Determine the (X, Y) coordinate at the center of the cell enclosing the given text.  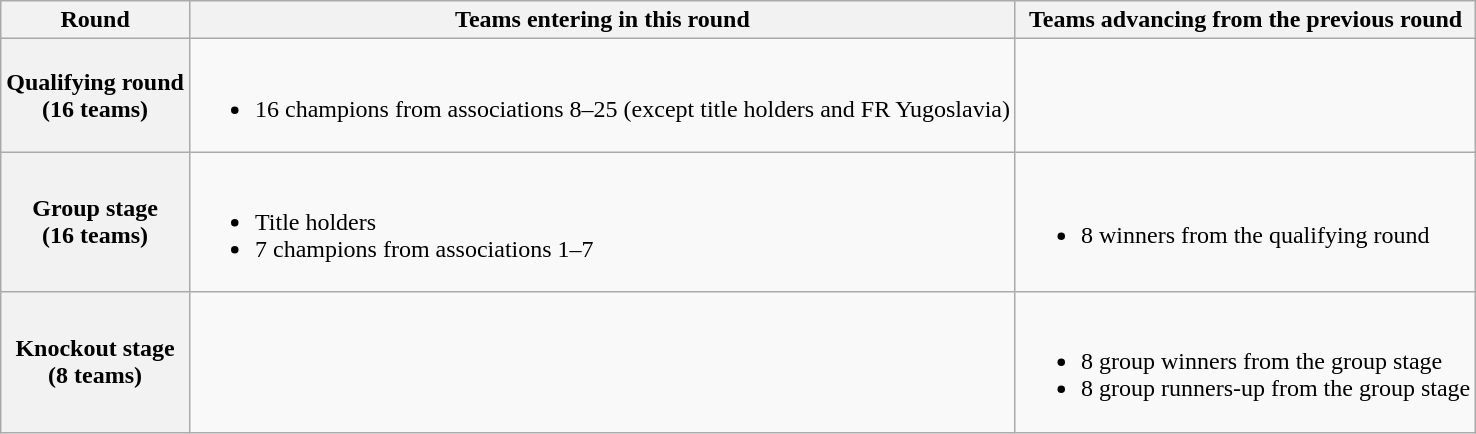
Qualifying round(16 teams) (96, 96)
Round (96, 20)
Teams entering in this round (602, 20)
Teams advancing from the previous round (1245, 20)
8 group winners from the group stage8 group runners-up from the group stage (1245, 362)
Group stage(16 teams) (96, 222)
8 winners from the qualifying round (1245, 222)
Title holders7 champions from associations 1–7 (602, 222)
Knockout stage(8 teams) (96, 362)
16 champions from associations 8–25 (except title holders and FR Yugoslavia) (602, 96)
